Scan for the cell matching the given text and deliver its (X, Y) coordinate at center. 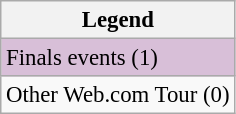
Other Web.com Tour (0) (118, 95)
Legend (118, 20)
Finals events (1) (118, 58)
